Pinpoint the cell where the given text exists, returning its [x, y] midpoint coordinate. 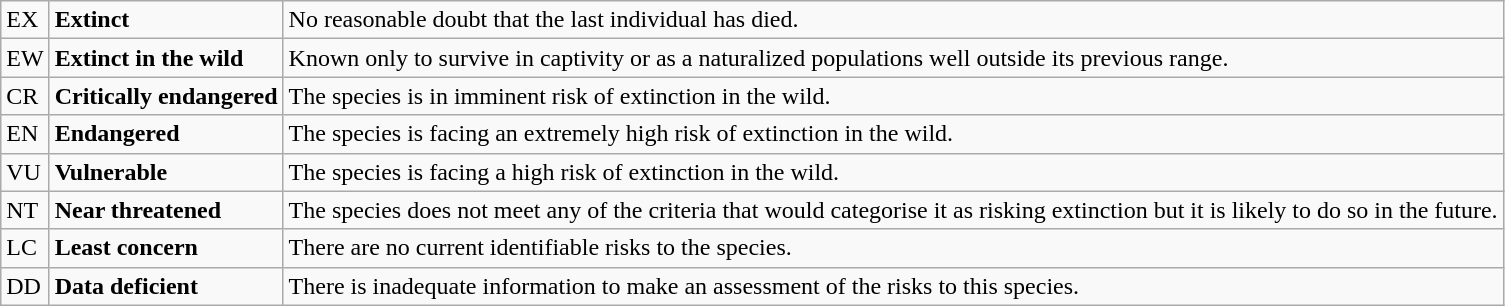
CR [25, 96]
DD [25, 286]
Vulnerable [166, 172]
Endangered [166, 134]
LC [25, 248]
The species is in imminent risk of extinction in the wild. [893, 96]
Near threatened [166, 210]
NT [25, 210]
Critically endangered [166, 96]
EN [25, 134]
The species does not meet any of the criteria that would categorise it as risking extinction but it is likely to do so in the future. [893, 210]
EX [25, 20]
Known only to survive in captivity or as a naturalized populations well outside its previous range. [893, 58]
EW [25, 58]
The species is facing a high risk of extinction in the wild. [893, 172]
Least concern [166, 248]
There is inadequate information to make an assessment of the risks to this species. [893, 286]
No reasonable doubt that the last individual has died. [893, 20]
VU [25, 172]
Extinct in the wild [166, 58]
Extinct [166, 20]
The species is facing an extremely high risk of extinction in the wild. [893, 134]
There are no current identifiable risks to the species. [893, 248]
Data deficient [166, 286]
